Search for the cell housing the specified text and yield its (x, y) center coordinate. 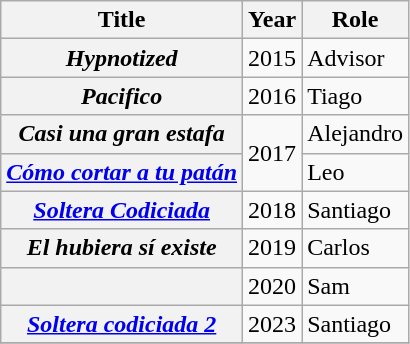
Hypnotized (122, 58)
Carlos (356, 248)
Alejandro (356, 134)
Sam (356, 286)
2023 (272, 324)
Leo (356, 172)
Casi una gran estafa (122, 134)
2019 (272, 248)
2017 (272, 153)
Soltera Codiciada (122, 210)
2015 (272, 58)
2020 (272, 286)
Role (356, 20)
Pacifico (122, 96)
Soltera codiciada 2 (122, 324)
El hubiera sí existe (122, 248)
Cómo cortar a tu patán (122, 172)
Title (122, 20)
Advisor (356, 58)
Tiago (356, 96)
Year (272, 20)
2016 (272, 96)
2018 (272, 210)
